Extract the [x, y] coordinate from the center of the cell holding the provided text.  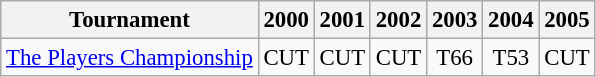
T53 [511, 58]
2000 [286, 20]
2004 [511, 20]
2003 [455, 20]
2005 [567, 20]
Tournament [130, 20]
T66 [455, 58]
2001 [342, 20]
The Players Championship [130, 58]
2002 [398, 20]
